Detect which cell encompasses the target text, then output its (x, y) center coordinate. 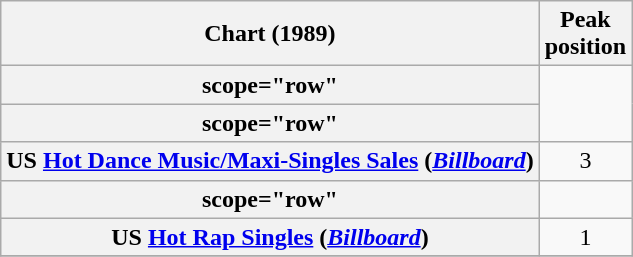
US Hot Rap Singles (Billboard) (270, 237)
1 (585, 237)
US Hot Dance Music/Maxi-Singles Sales (Billboard) (270, 161)
3 (585, 161)
Peakposition (585, 34)
Chart (1989) (270, 34)
